Provide the (x, y) coordinate of the cell's center where the given text is located.  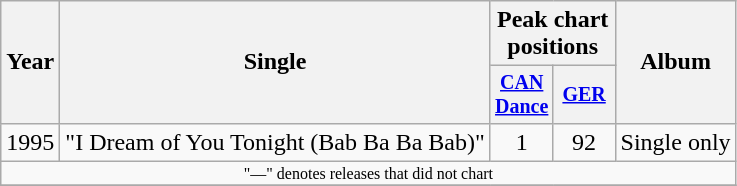
Peak chart positions (552, 34)
Single only (676, 142)
1 (522, 142)
"—" denotes releases that did not chart (368, 173)
92 (584, 142)
Single (275, 62)
Year (30, 62)
CANDance (522, 94)
1995 (30, 142)
Album (676, 62)
"I Dream of You Tonight (Bab Ba Ba Bab)" (275, 142)
GER (584, 94)
